Search for the cell housing the specified text and yield its (x, y) center coordinate. 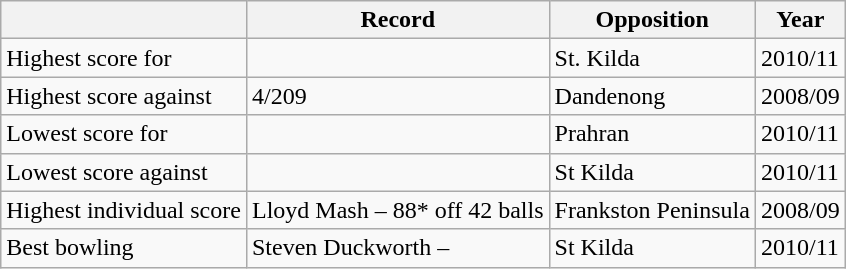
Lloyd Mash – 88* off 42 balls (398, 210)
Lowest score for (124, 134)
Record (398, 20)
Highest score against (124, 96)
Best bowling (124, 248)
Dandenong (652, 96)
Frankston Peninsula (652, 210)
St. Kilda (652, 58)
Highest score for (124, 58)
Prahran (652, 134)
Opposition (652, 20)
Year (800, 20)
Lowest score against (124, 172)
4/209 (398, 96)
Highest individual score (124, 210)
Steven Duckworth – (398, 248)
